Capture the cell that displays the provided text and extract its [x, y] central coordinate. 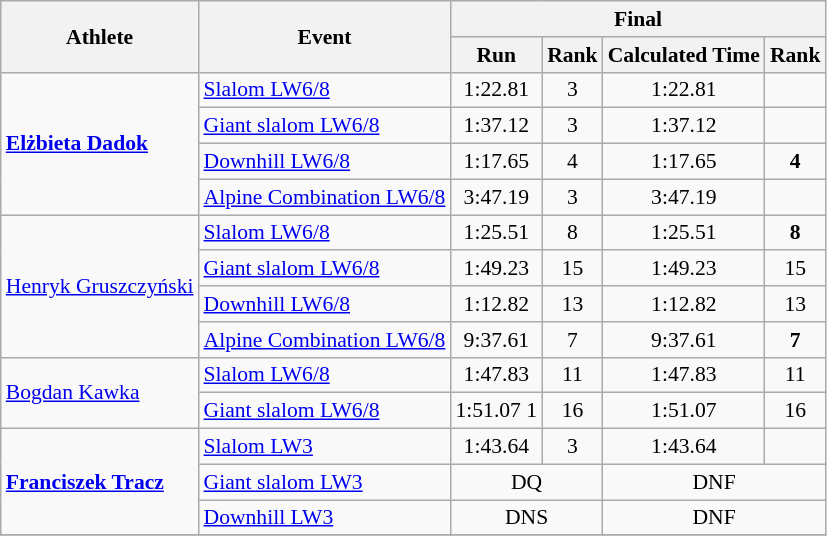
DQ [526, 482]
Run [496, 55]
Calculated Time [684, 55]
Final [638, 19]
Giant slalom LW3 [325, 482]
Elżbieta Dadok [100, 143]
Athlete [100, 36]
1:51.07 [684, 411]
Bogdan Kawka [100, 392]
Henryk Gruszczyński [100, 286]
Event [325, 36]
Downhill LW3 [325, 518]
Slalom LW3 [325, 447]
Franciszek Tracz [100, 482]
DNS [526, 518]
1:51.07 1 [496, 411]
